Locate the cell with the specified text and output its [X, Y] center coordinate. 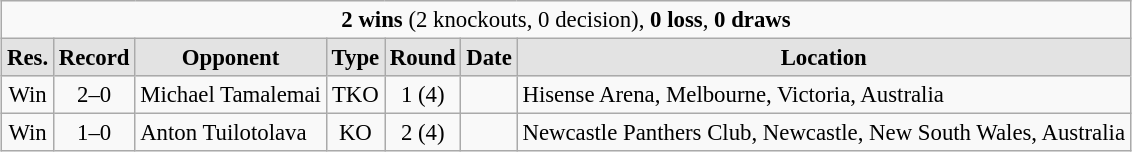
2 (4) [423, 133]
Record [94, 57]
Hisense Arena, Melbourne, Victoria, Australia [824, 95]
2–0 [94, 95]
Type [355, 57]
Michael Tamalemai [230, 95]
Round [423, 57]
KO [355, 133]
1 (4) [423, 95]
2 wins (2 knockouts, 0 decision), 0 loss, 0 draws [566, 20]
TKO [355, 95]
Res. [28, 57]
Opponent [230, 57]
Location [824, 57]
Anton Tuilotolava [230, 133]
1–0 [94, 133]
Newcastle Panthers Club, Newcastle, New South Wales, Australia [824, 133]
Date [489, 57]
